Output the [x, y] coordinate of the center of the cell containing the given text.  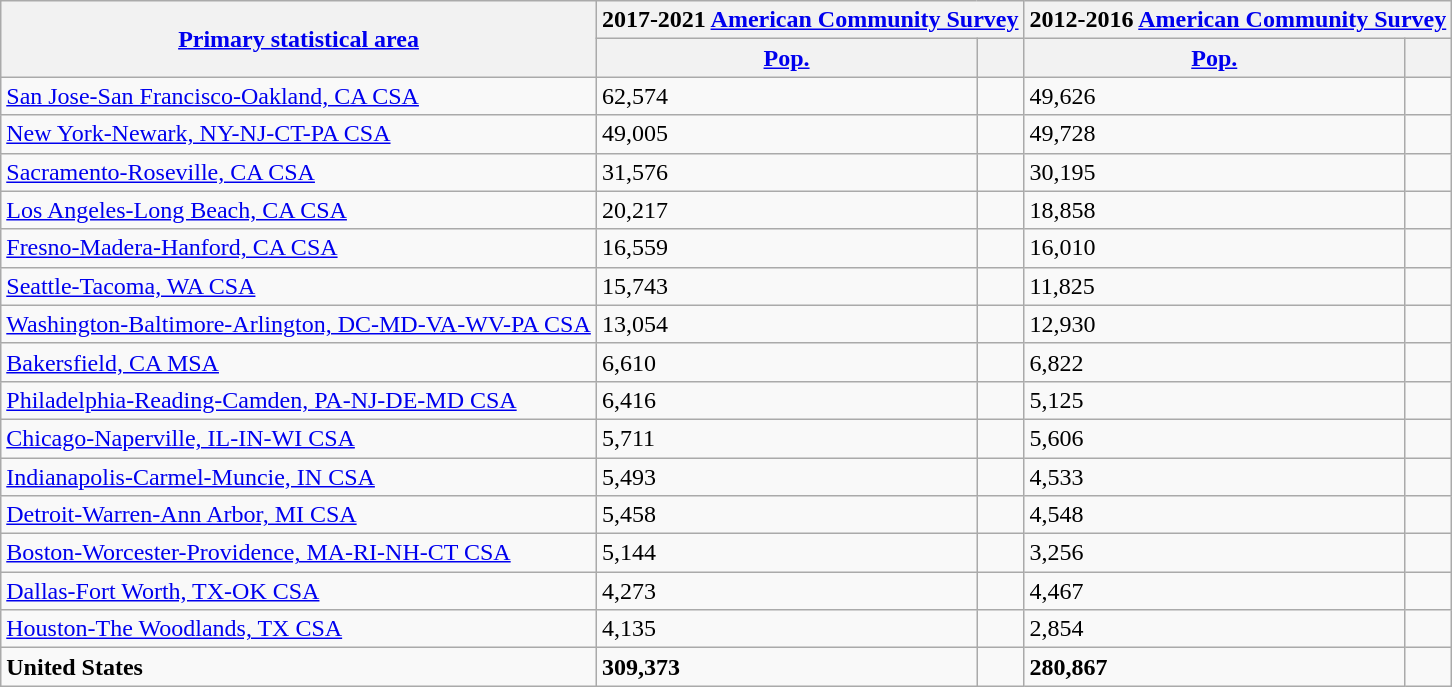
Fresno-Madera-Hanford, CA CSA [299, 248]
2,854 [1214, 629]
5,458 [786, 515]
11,825 [1214, 286]
San Jose-San Francisco-Oakland, CA CSA [299, 96]
Seattle-Tacoma, WA CSA [299, 286]
4,533 [1214, 477]
31,576 [786, 172]
New York-Newark, NY-NJ-CT-PA CSA [299, 134]
20,217 [786, 210]
4,467 [1214, 591]
6,822 [1214, 362]
Bakersfield, CA MSA [299, 362]
12,930 [1214, 324]
2017-2021 American Community Survey [810, 20]
Los Angeles-Long Beach, CA CSA [299, 210]
Indianapolis-Carmel-Muncie, IN CSA [299, 477]
Houston-The Woodlands, TX CSA [299, 629]
30,195 [1214, 172]
4,273 [786, 591]
280,867 [1214, 667]
5,493 [786, 477]
5,125 [1214, 400]
2012-2016 American Community Survey [1238, 20]
49,626 [1214, 96]
16,559 [786, 248]
5,711 [786, 438]
5,606 [1214, 438]
16,010 [1214, 248]
4,135 [786, 629]
Detroit-Warren-Ann Arbor, MI CSA [299, 515]
Philadelphia-Reading-Camden, PA-NJ-DE-MD CSA [299, 400]
49,728 [1214, 134]
4,548 [1214, 515]
Primary statistical area [299, 39]
Chicago-Naperville, IL-IN-WI CSA [299, 438]
49,005 [786, 134]
3,256 [1214, 553]
Sacramento-Roseville, CA CSA [299, 172]
309,373 [786, 667]
Dallas-Fort Worth, TX-OK CSA [299, 591]
5,144 [786, 553]
62,574 [786, 96]
6,610 [786, 362]
18,858 [1214, 210]
United States [299, 667]
13,054 [786, 324]
6,416 [786, 400]
Washington-Baltimore-Arlington, DC-MD-VA-WV-PA CSA [299, 324]
Boston-Worcester-Providence, MA-RI-NH-CT CSA [299, 553]
15,743 [786, 286]
